Provide the (x, y) coordinate of the cell's center where the given text is located.  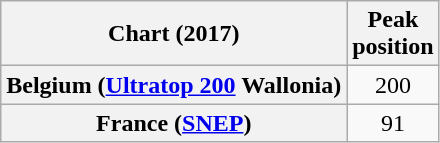
Belgium (Ultratop 200 Wallonia) (174, 85)
Peak position (393, 34)
91 (393, 123)
France (SNEP) (174, 123)
Chart (2017) (174, 34)
200 (393, 85)
